Scan for the cell matching the given text and deliver its (x, y) coordinate at center. 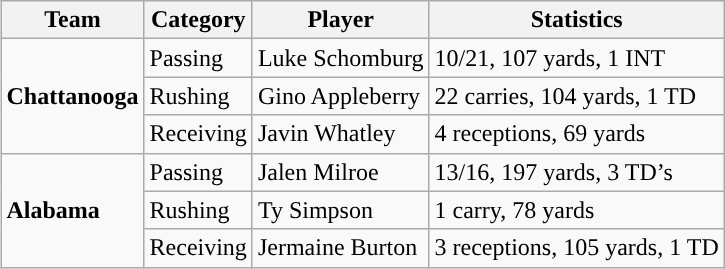
3 receptions, 105 yards, 1 TD (576, 248)
13/16, 197 yards, 3 TD’s (576, 172)
Javin Whatley (340, 134)
Ty Simpson (340, 210)
10/21, 107 yards, 1 INT (576, 58)
Gino Appleberry (340, 96)
Jalen Milroe (340, 172)
Category (198, 20)
Chattanooga (72, 96)
Team (72, 20)
Statistics (576, 20)
1 carry, 78 yards (576, 210)
22 carries, 104 yards, 1 TD (576, 96)
4 receptions, 69 yards (576, 134)
Luke Schomburg (340, 58)
Player (340, 20)
Alabama (72, 210)
Jermaine Burton (340, 248)
